Search for the cell housing the specified text and yield its [X, Y] center coordinate. 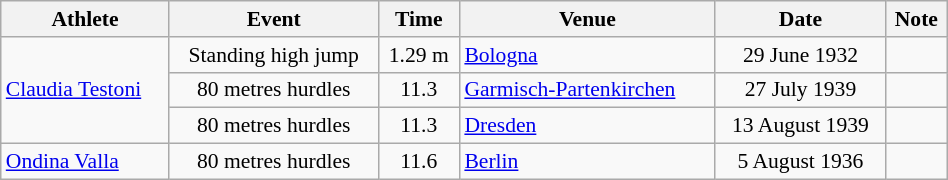
11.6 [418, 162]
13 August 1939 [800, 126]
Garmisch-Partenkirchen [587, 90]
27 July 1939 [800, 90]
Time [418, 19]
5 August 1936 [800, 162]
Date [800, 19]
Claudia Testoni [86, 90]
Event [274, 19]
1.29 m [418, 55]
Standing high jump [274, 55]
Bologna [587, 55]
Athlete [86, 19]
Berlin [587, 162]
Ondina Valla [86, 162]
Note [916, 19]
Venue [587, 19]
Dresden [587, 126]
29 June 1932 [800, 55]
